Find where the given text appears and provide that cell's center as [x, y] coordinate. 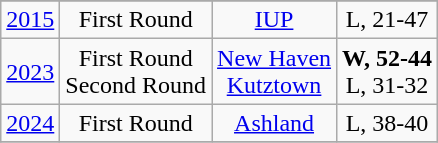
2015 [30, 20]
2023 [30, 72]
L, 38-40 [388, 123]
IUP [274, 20]
2024 [30, 123]
W, 52-44L, 31-32 [388, 72]
Ashland [274, 123]
First RoundSecond Round [136, 72]
L, 21-47 [388, 20]
New HavenKutztown [274, 72]
